Output the [X, Y] coordinate of the center of the cell containing the given text.  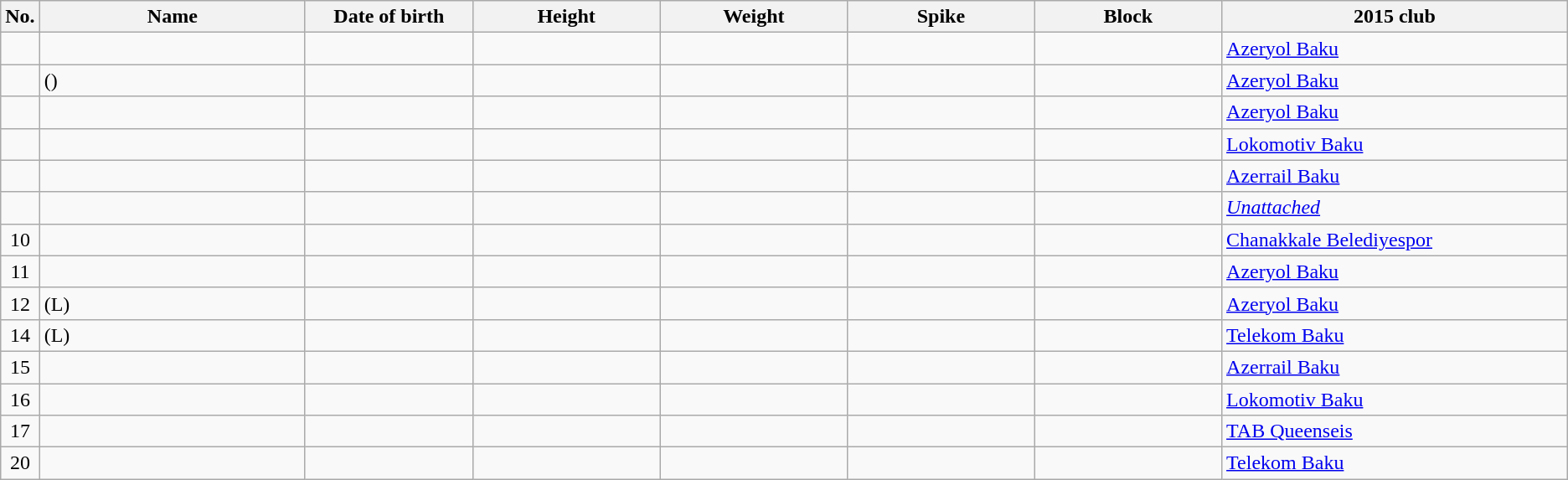
10 [20, 240]
2015 club [1395, 17]
No. [20, 17]
Weight [754, 17]
() [173, 80]
Name [173, 17]
Date of birth [389, 17]
TAB Queenseis [1395, 431]
20 [20, 463]
15 [20, 367]
16 [20, 400]
12 [20, 303]
17 [20, 431]
Height [566, 17]
14 [20, 335]
Unattached [1395, 208]
11 [20, 271]
Chanakkale Belediyespor [1395, 240]
Spike [941, 17]
Block [1127, 17]
